Capture the cell that displays the provided text and extract its (x, y) central coordinate. 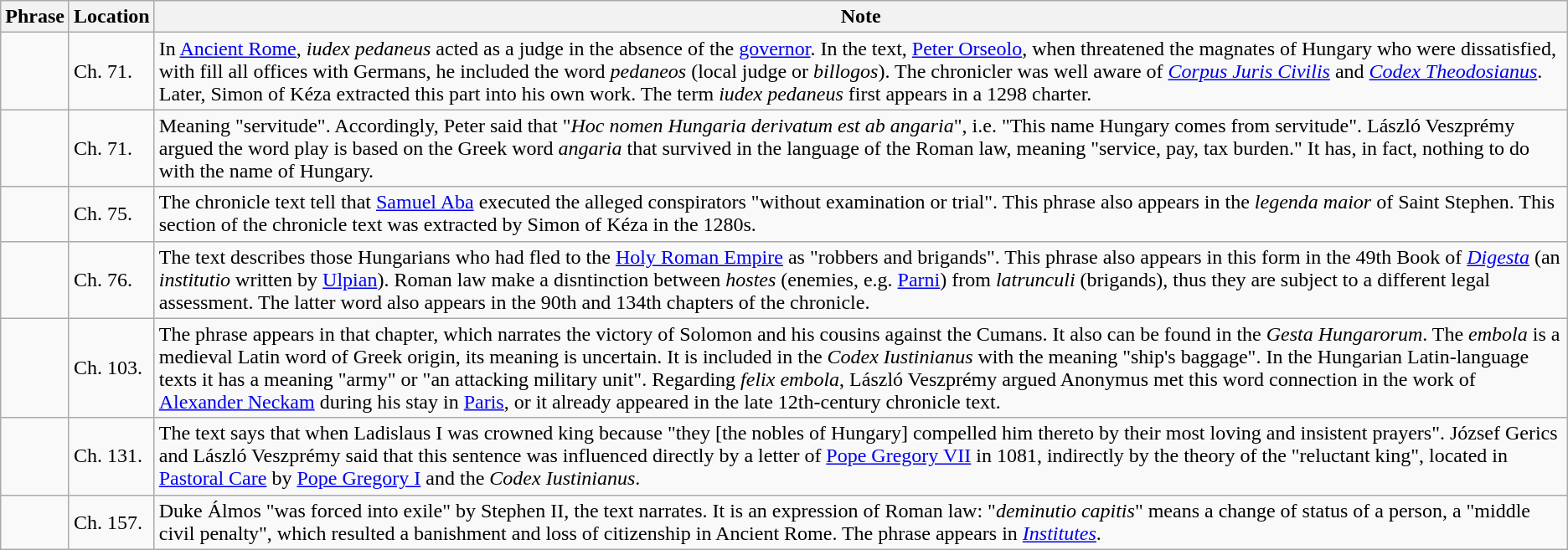
Ch. 103. (111, 368)
Ch. 76. (111, 280)
Note (861, 17)
Ch. 75. (111, 214)
Ch. 157. (111, 522)
Location (111, 17)
Phrase (35, 17)
Ch. 131. (111, 456)
